For the text-containing cell, return its midpoint in [x, y] coordinate format. 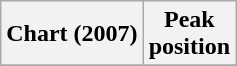
Chart (2007) [72, 34]
Peakposition [189, 34]
